Pinpoint the cell where the given text exists, returning its [x, y] midpoint coordinate. 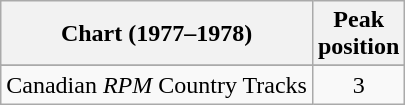
3 [358, 85]
Peakposition [358, 34]
Chart (1977–1978) [157, 34]
Canadian RPM Country Tracks [157, 85]
